Search for the cell housing the specified text and yield its (x, y) center coordinate. 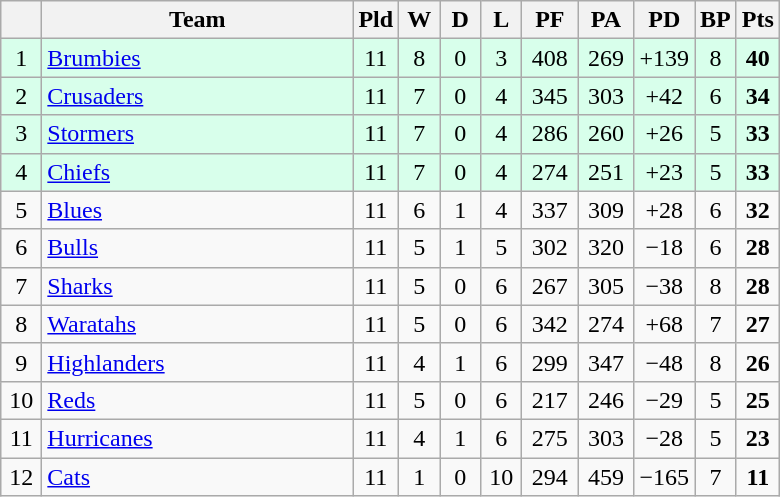
26 (758, 362)
246 (606, 400)
342 (550, 324)
−38 (664, 286)
32 (758, 210)
40 (758, 58)
L (502, 20)
Stormers (198, 134)
Highlanders (198, 362)
PF (550, 20)
Pld (376, 20)
D (460, 20)
286 (550, 134)
Sharks (198, 286)
459 (606, 477)
320 (606, 248)
269 (606, 58)
Brumbies (198, 58)
299 (550, 362)
347 (606, 362)
12 (22, 477)
Blues (198, 210)
Hurricanes (198, 438)
Chiefs (198, 172)
−29 (664, 400)
+23 (664, 172)
305 (606, 286)
275 (550, 438)
Crusaders (198, 96)
+68 (664, 324)
408 (550, 58)
23 (758, 438)
−28 (664, 438)
−18 (664, 248)
345 (550, 96)
+139 (664, 58)
Team (198, 20)
217 (550, 400)
PD (664, 20)
−48 (664, 362)
302 (550, 248)
9 (22, 362)
Reds (198, 400)
Bulls (198, 248)
260 (606, 134)
Waratahs (198, 324)
34 (758, 96)
27 (758, 324)
2 (22, 96)
Pts (758, 20)
294 (550, 477)
PA (606, 20)
+42 (664, 96)
+28 (664, 210)
−165 (664, 477)
+26 (664, 134)
25 (758, 400)
BP (716, 20)
309 (606, 210)
337 (550, 210)
Cats (198, 477)
W (420, 20)
267 (550, 286)
251 (606, 172)
